From the cell containing the given text, extract its center point as (x, y) coordinate. 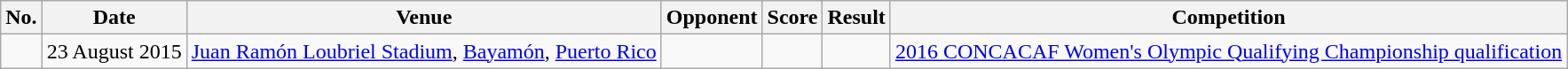
Venue (424, 18)
Date (114, 18)
Competition (1228, 18)
Opponent (712, 18)
Result (856, 18)
2016 CONCACAF Women's Olympic Qualifying Championship qualification (1228, 51)
Score (792, 18)
Juan Ramón Loubriel Stadium, Bayamón, Puerto Rico (424, 51)
No. (21, 18)
23 August 2015 (114, 51)
